Provide the [x, y] coordinate of the cell's center where the given text is located.  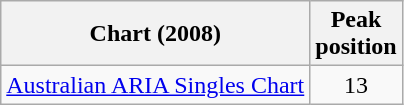
13 [356, 85]
Peakposition [356, 34]
Chart (2008) [156, 34]
Australian ARIA Singles Chart [156, 85]
